Search for the cell housing the specified text and yield its [X, Y] center coordinate. 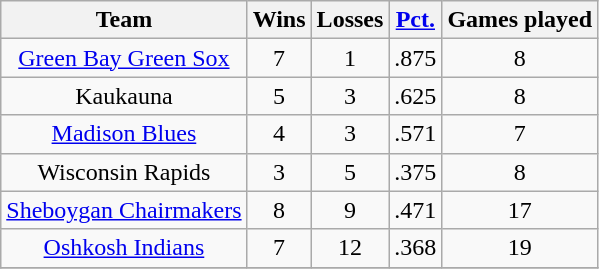
.368 [416, 248]
Kaukauna [124, 96]
Losses [350, 20]
Sheboygan Chairmakers [124, 210]
12 [350, 248]
4 [279, 134]
.625 [416, 96]
19 [520, 248]
Team [124, 20]
Games played [520, 20]
.471 [416, 210]
Pct. [416, 20]
1 [350, 58]
.375 [416, 172]
.875 [416, 58]
Madison Blues [124, 134]
Wins [279, 20]
Wisconsin Rapids [124, 172]
Oshkosh Indians [124, 248]
Green Bay Green Sox [124, 58]
17 [520, 210]
.571 [416, 134]
9 [350, 210]
